From the cell containing the given text, extract its center point as [X, Y] coordinate. 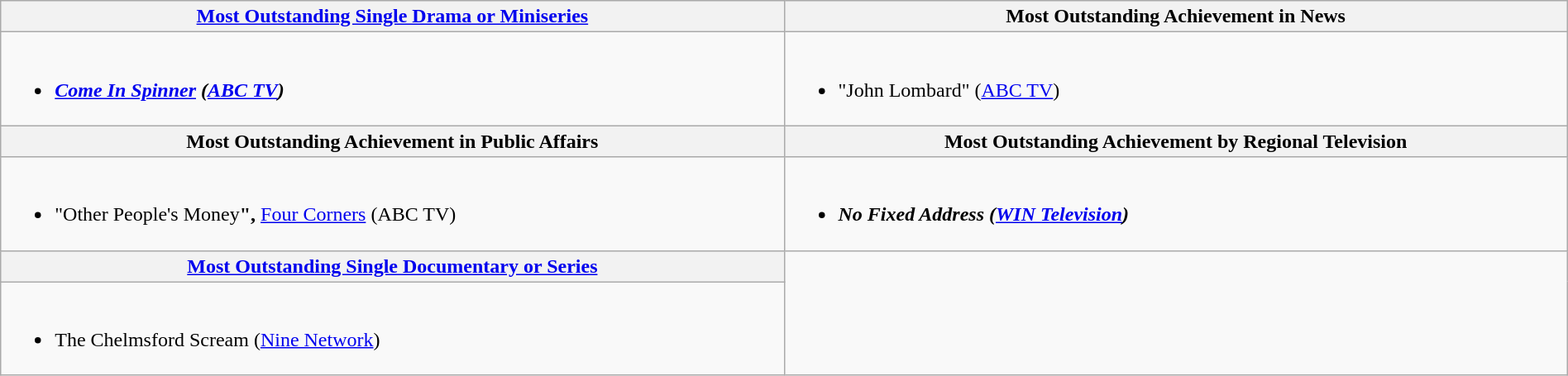
Most Outstanding Single Drama or Miniseries [392, 17]
No Fixed Address (WIN Television) [1176, 203]
The Chelmsford Scream (Nine Network) [392, 329]
Most Outstanding Achievement in Public Affairs [392, 141]
Most Outstanding Achievement by Regional Television [1176, 141]
Most Outstanding Single Documentary or Series [392, 266]
"John Lombard" (ABC TV) [1176, 79]
Most Outstanding Achievement in News [1176, 17]
"Other People's Money", Four Corners (ABC TV) [392, 203]
Come In Spinner (ABC TV) [392, 79]
